Find where the given text appears and provide that cell's center as (x, y) coordinate. 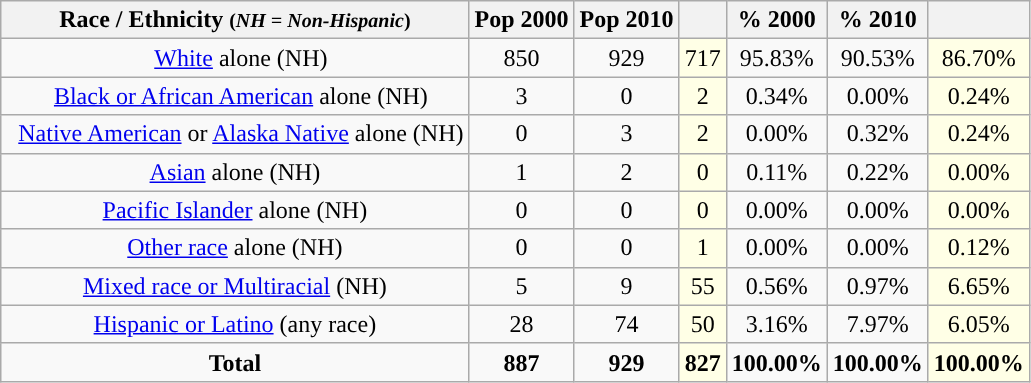
0.22% (878, 172)
827 (702, 362)
50 (702, 324)
6.05% (978, 324)
Pacific Islander alone (NH) (235, 210)
6.65% (978, 286)
0.11% (776, 172)
Pop 2010 (626, 20)
9 (626, 286)
0.34% (776, 96)
5 (522, 286)
0.12% (978, 248)
0.97% (878, 286)
0.56% (776, 286)
55 (702, 286)
% 2010 (878, 20)
Mixed race or Multiracial (NH) (235, 286)
Black or African American alone (NH) (235, 96)
Pop 2000 (522, 20)
Asian alone (NH) (235, 172)
90.53% (878, 58)
95.83% (776, 58)
% 2000 (776, 20)
3.16% (776, 324)
86.70% (978, 58)
0.32% (878, 134)
850 (522, 58)
Total (235, 362)
Race / Ethnicity (NH = Non-Hispanic) (235, 20)
717 (702, 58)
7.97% (878, 324)
28 (522, 324)
Other race alone (NH) (235, 248)
74 (626, 324)
Native American or Alaska Native alone (NH) (235, 134)
Hispanic or Latino (any race) (235, 324)
887 (522, 362)
White alone (NH) (235, 58)
